For the text-containing cell, return its midpoint in [X, Y] coordinate format. 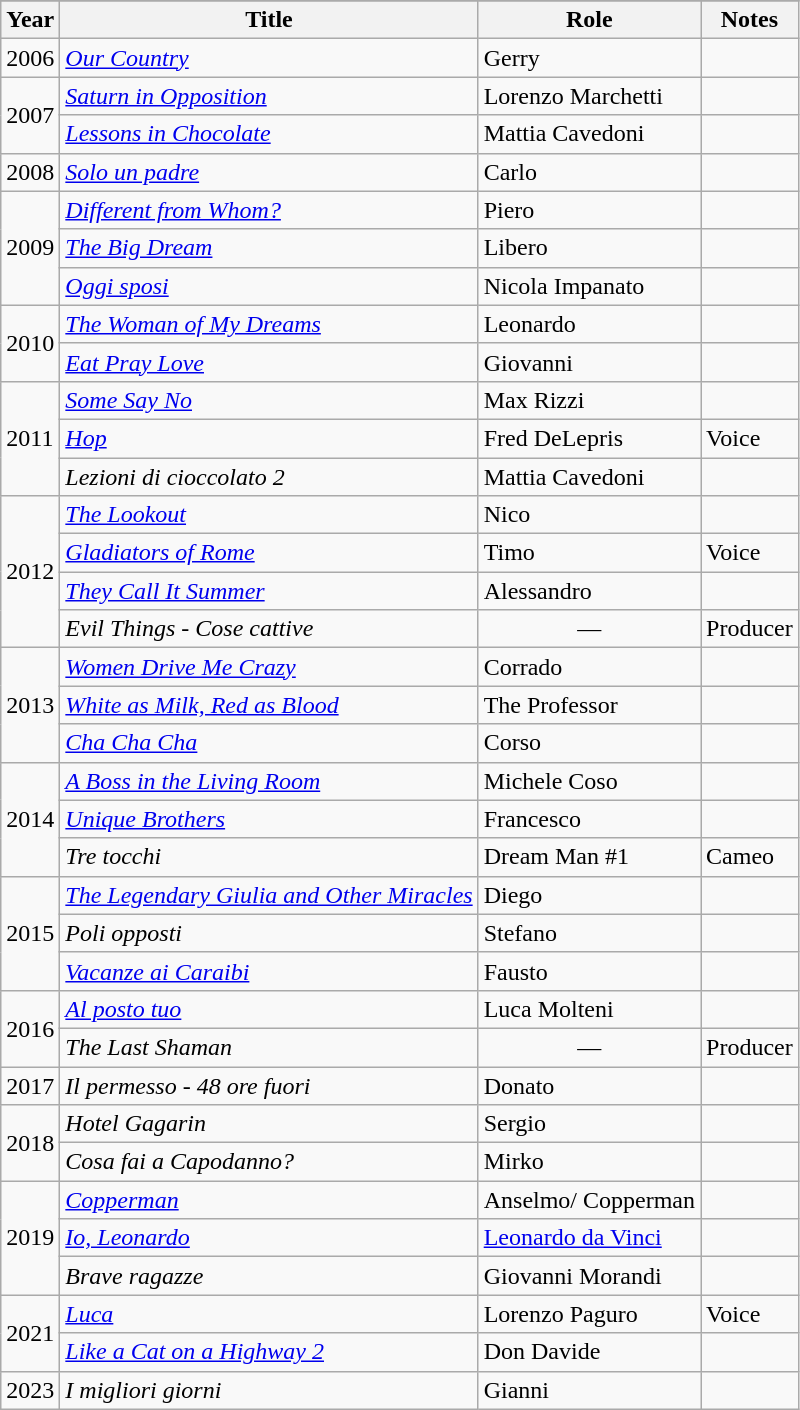
Carlo [589, 172]
Alessandro [589, 591]
2016 [30, 1028]
Giovanni Morandi [589, 1276]
Corrado [589, 667]
Diego [589, 895]
Dream Man #1 [589, 857]
Stefano [589, 933]
Lessons in Chocolate [269, 134]
Don Davide [589, 1352]
Copperman [269, 1200]
2018 [30, 1143]
2008 [30, 172]
Some Say No [269, 400]
Hop [269, 438]
2006 [30, 58]
Tre tocchi [269, 857]
Giovanni [589, 362]
The Professor [589, 705]
The Legendary Giulia and Other Miracles [269, 895]
Different from Whom? [269, 210]
The Woman of My Dreams [269, 324]
Lorenzo Paguro [589, 1314]
Leonardo da Vinci [589, 1238]
Saturn in Opposition [269, 96]
A Boss in the Living Room [269, 781]
Unique Brothers [269, 819]
Io, Leonardo [269, 1238]
2017 [30, 1085]
Cosa fai a Capodanno? [269, 1162]
Gianni [589, 1390]
Cameo [750, 857]
Michele Coso [589, 781]
2019 [30, 1238]
2015 [30, 933]
The Lookout [269, 515]
Mirko [589, 1162]
Eat Pray Love [269, 362]
Libero [589, 248]
2023 [30, 1390]
Francesco [589, 819]
Hotel Gagarin [269, 1124]
Notes [750, 20]
Cha Cha Cha [269, 743]
Timo [589, 553]
Nicola Impanato [589, 286]
2012 [30, 572]
Lorenzo Marchetti [589, 96]
Title [269, 20]
2021 [30, 1333]
Anselmo/ Copperman [589, 1200]
Vacanze ai Caraibi [269, 971]
Gladiators of Rome [269, 553]
Lezioni di cioccolato 2 [269, 477]
2013 [30, 705]
Solo un padre [269, 172]
Poli opposti [269, 933]
Nico [589, 515]
2014 [30, 819]
Sergio [589, 1124]
Like a Cat on a Highway 2 [269, 1352]
Our Country [269, 58]
They Call It Summer [269, 591]
Oggi sposi [269, 286]
White as Milk, Red as Blood [269, 705]
The Big Dream [269, 248]
Women Drive Me Crazy [269, 667]
Piero [589, 210]
Leonardo [589, 324]
The Last Shaman [269, 1047]
Al posto tuo [269, 1009]
2011 [30, 438]
Fred DeLepris [589, 438]
2010 [30, 343]
Donato [589, 1085]
2009 [30, 248]
I migliori giorni [269, 1390]
2007 [30, 115]
Evil Things - Cose cattive [269, 629]
Luca [269, 1314]
Max Rizzi [589, 400]
Il permesso - 48 ore fuori [269, 1085]
Brave ragazze [269, 1276]
Role [589, 20]
Fausto [589, 971]
Luca Molteni [589, 1009]
Gerry [589, 58]
Corso [589, 743]
Year [30, 20]
